Extract the [X, Y] coordinate from the center of the cell holding the provided text.  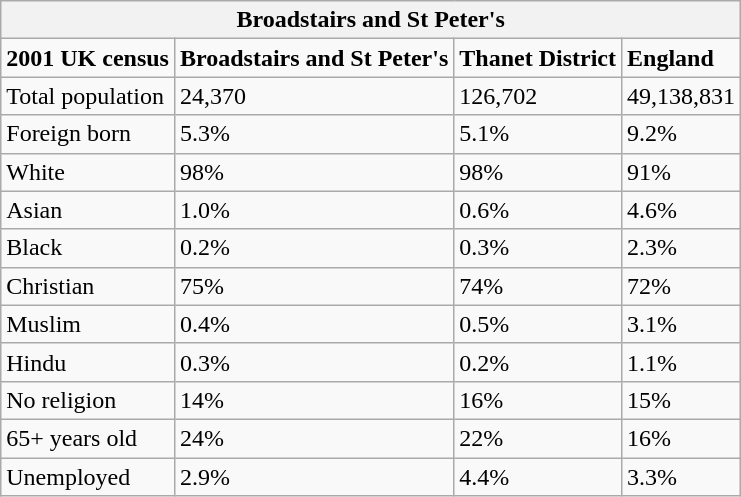
91% [680, 172]
24,370 [314, 96]
1.0% [314, 210]
4.4% [538, 477]
0.6% [538, 210]
England [680, 58]
9.2% [680, 134]
4.6% [680, 210]
Thanet District [538, 58]
Unemployed [88, 477]
2.3% [680, 248]
5.3% [314, 134]
5.1% [538, 134]
24% [314, 438]
0.4% [314, 324]
Muslim [88, 324]
15% [680, 400]
White [88, 172]
No religion [88, 400]
0.5% [538, 324]
75% [314, 286]
2.9% [314, 477]
2001 UK census [88, 58]
Foreign born [88, 134]
49,138,831 [680, 96]
Total population [88, 96]
Hindu [88, 362]
Asian [88, 210]
Black [88, 248]
65+ years old [88, 438]
22% [538, 438]
Christian [88, 286]
3.1% [680, 324]
74% [538, 286]
3.3% [680, 477]
1.1% [680, 362]
14% [314, 400]
72% [680, 286]
126,702 [538, 96]
